Determine the (X, Y) coordinate at the center of the cell enclosing the given text.  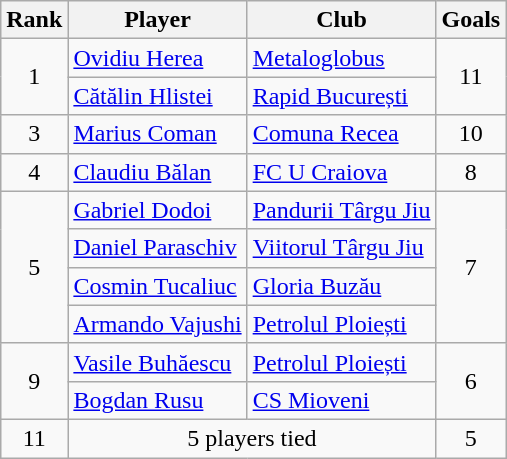
6 (471, 381)
Rank (34, 20)
Pandurii Târgu Jiu (342, 210)
3 (34, 134)
4 (34, 172)
Comuna Recea (342, 134)
Viitorul Târgu Jiu (342, 248)
Club (342, 20)
Cosmin Tucaliuc (158, 286)
CS Mioveni (342, 400)
Bogdan Rusu (158, 400)
Ovidiu Herea (158, 58)
Claudiu Bălan (158, 172)
9 (34, 381)
1 (34, 77)
Metaloglobus (342, 58)
7 (471, 267)
Player (158, 20)
Marius Coman (158, 134)
Vasile Buhăescu (158, 362)
Armando Vajushi (158, 324)
Gloria Buzău (342, 286)
10 (471, 134)
Daniel Paraschiv (158, 248)
Rapid București (342, 96)
Cătălin Hlistei (158, 96)
FC U Craiova (342, 172)
Gabriel Dodoi (158, 210)
Goals (471, 20)
8 (471, 172)
5 players tied (252, 438)
